Pinpoint the cell where the given text exists, returning its [X, Y] midpoint coordinate. 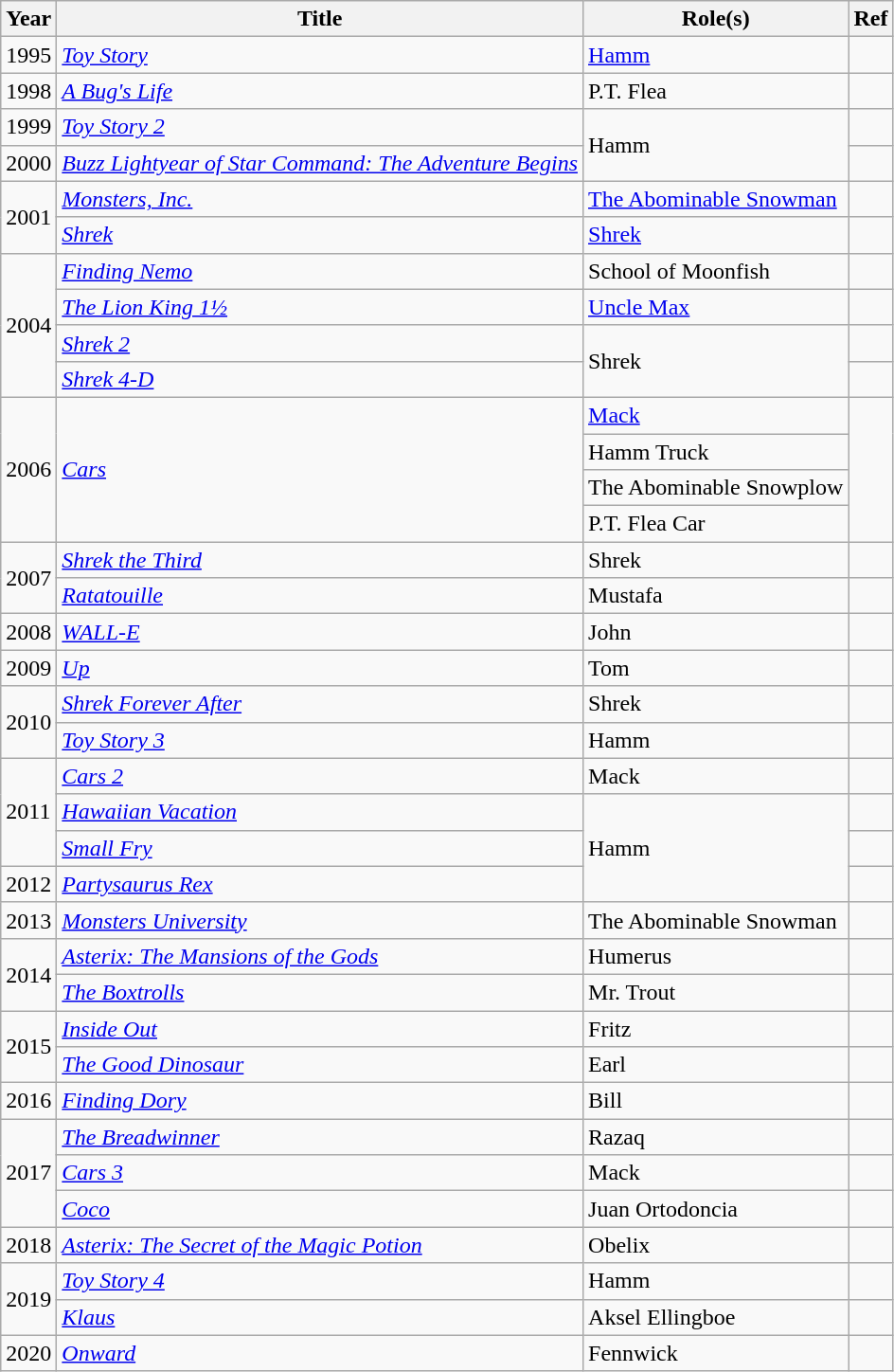
Title [320, 19]
2010 [28, 722]
Aksel Ellingboe [716, 1317]
Inside Out [320, 1028]
Tom [716, 668]
2012 [28, 884]
Cars 2 [320, 776]
Toy Story 3 [320, 740]
John [716, 632]
Monsters University [320, 920]
Buzz Lightyear of Star Command: The Adventure Begins [320, 163]
2007 [28, 578]
Role(s) [716, 19]
The Good Dinosaur [320, 1065]
2006 [28, 469]
Hawaiian Vacation [320, 812]
Onward [320, 1353]
2013 [28, 920]
2000 [28, 163]
2008 [28, 632]
The Lion King 1½ [320, 307]
School of Moonfish [716, 271]
Partysaurus Rex [320, 884]
Year [28, 19]
Toy Story 2 [320, 127]
The Breadwinner [320, 1137]
Toy Story 4 [320, 1281]
Up [320, 668]
Fritz [716, 1028]
1999 [28, 127]
Finding Dory [320, 1101]
Toy Story [320, 55]
Fennwick [716, 1353]
Hamm Truck [716, 452]
Shrek 2 [320, 343]
Shrek Forever After [320, 704]
2014 [28, 974]
The Abominable Snowplow [716, 488]
Earl [716, 1065]
Mustafa [716, 596]
Monsters, Inc. [320, 199]
Bill [716, 1101]
2009 [28, 668]
Ref [871, 19]
2004 [28, 325]
A Bug's Life [320, 91]
2016 [28, 1101]
Klaus [320, 1317]
Asterix: The Secret of the Magic Potion [320, 1245]
Shrek 4-D [320, 379]
Humerus [716, 956]
Asterix: The Mansions of the Gods [320, 956]
2015 [28, 1046]
Shrek the Third [320, 560]
Cars [320, 469]
2019 [28, 1299]
1998 [28, 91]
2020 [28, 1353]
WALL-E [320, 632]
Mr. Trout [716, 992]
2001 [28, 217]
Coco [320, 1209]
Small Fry [320, 848]
Cars 3 [320, 1173]
2011 [28, 812]
2017 [28, 1173]
Obelix [716, 1245]
Juan Ortodoncia [716, 1209]
1995 [28, 55]
P.T. Flea [716, 91]
Finding Nemo [320, 271]
Uncle Max [716, 307]
Ratatouille [320, 596]
The Boxtrolls [320, 992]
Razaq [716, 1137]
P.T. Flea Car [716, 524]
2018 [28, 1245]
